For the text-containing cell, return its midpoint in (X, Y) coordinate format. 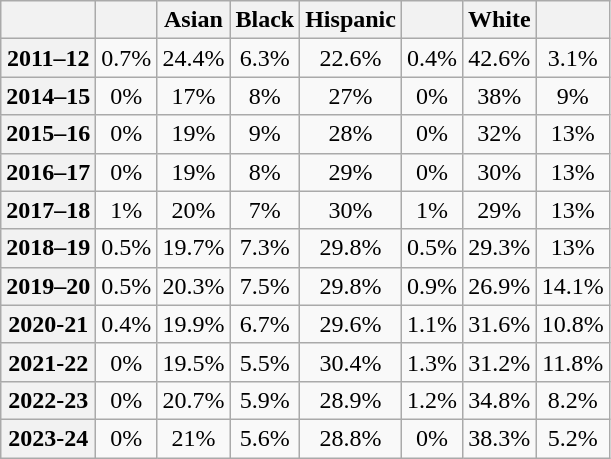
5.6% (265, 438)
28% (351, 134)
38.3% (499, 438)
3.1% (572, 58)
2020-21 (48, 324)
2014–15 (48, 96)
0.9% (432, 286)
5.9% (265, 400)
6.3% (265, 58)
White (499, 20)
7.3% (265, 248)
19.5% (194, 362)
2019–20 (48, 286)
29.3% (499, 248)
27% (351, 96)
10.8% (572, 324)
31.6% (499, 324)
11.8% (572, 362)
1.3% (432, 362)
Black (265, 20)
2022-23 (48, 400)
31.2% (499, 362)
5.2% (572, 438)
1.2% (432, 400)
30.4% (351, 362)
8.2% (572, 400)
2018–19 (48, 248)
26.9% (499, 286)
6.7% (265, 324)
7% (265, 210)
28.9% (351, 400)
2015–16 (48, 134)
42.6% (499, 58)
2021-22 (48, 362)
38% (499, 96)
2023-24 (48, 438)
7.5% (265, 286)
2016–17 (48, 172)
29.6% (351, 324)
28.8% (351, 438)
20% (194, 210)
0.7% (126, 58)
2011–12 (48, 58)
Asian (194, 20)
Hispanic (351, 20)
17% (194, 96)
22.6% (351, 58)
14.1% (572, 286)
32% (499, 134)
20.3% (194, 286)
1.1% (432, 324)
2017–18 (48, 210)
21% (194, 438)
19.7% (194, 248)
19.9% (194, 324)
24.4% (194, 58)
34.8% (499, 400)
20.7% (194, 400)
5.5% (265, 362)
